Identify which cell holds the provided text, then report its [x, y] central coordinate. 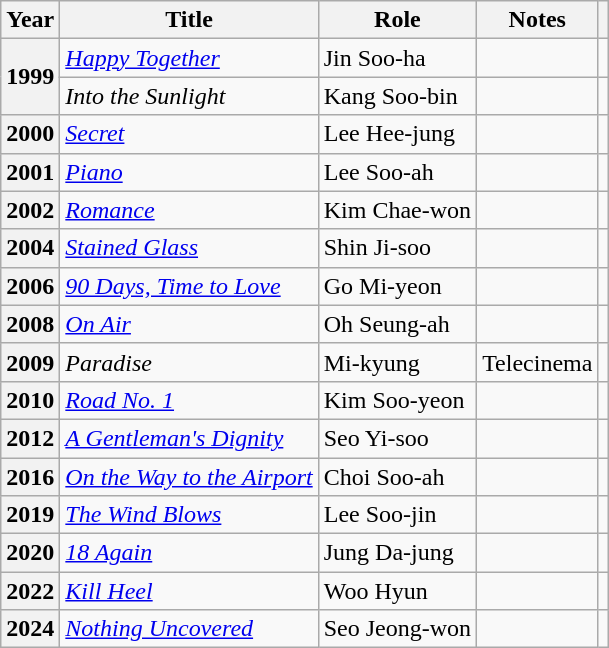
Stained Glass [189, 248]
Mi-kyung [397, 362]
On the Way to the Airport [189, 477]
Role [397, 20]
2024 [30, 629]
Lee Hee-jung [397, 134]
Seo Jeong-won [397, 629]
90 Days, Time to Love [189, 286]
2000 [30, 134]
2008 [30, 324]
Kim Soo-yeon [397, 400]
The Wind Blows [189, 515]
2001 [30, 172]
Oh Seung-ah [397, 324]
Nothing Uncovered [189, 629]
2019 [30, 515]
Shin Ji-soo [397, 248]
Choi Soo-ah [397, 477]
2016 [30, 477]
Paradise [189, 362]
Notes [538, 20]
2004 [30, 248]
Piano [189, 172]
2022 [30, 591]
Jung Da-jung [397, 553]
Kim Chae-won [397, 210]
Happy Together [189, 58]
Year [30, 20]
2010 [30, 400]
Lee Soo-ah [397, 172]
2002 [30, 210]
Kang Soo-bin [397, 96]
2006 [30, 286]
Road No. 1 [189, 400]
Title [189, 20]
Kill Heel [189, 591]
Telecinema [538, 362]
Into the Sunlight [189, 96]
2009 [30, 362]
Lee Soo-jin [397, 515]
1999 [30, 77]
On Air [189, 324]
2020 [30, 553]
Romance [189, 210]
18 Again [189, 553]
Seo Yi-soo [397, 438]
2012 [30, 438]
Woo Hyun [397, 591]
A Gentleman's Dignity [189, 438]
Secret [189, 134]
Go Mi-yeon [397, 286]
Jin Soo-ha [397, 58]
